Output the (x, y) coordinate of the center of the cell containing the given text.  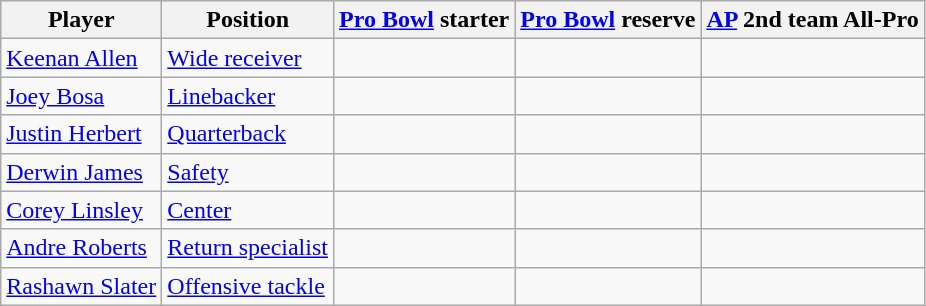
Pro Bowl starter (424, 20)
Joey Bosa (82, 96)
Linebacker (248, 96)
AP 2nd team All-Pro (812, 20)
Corey Linsley (82, 210)
Offensive tackle (248, 286)
Center (248, 210)
Quarterback (248, 134)
Player (82, 20)
Andre Roberts (82, 248)
Keenan Allen (82, 58)
Derwin James (82, 172)
Rashawn Slater (82, 286)
Return specialist (248, 248)
Justin Herbert (82, 134)
Pro Bowl reserve (608, 20)
Safety (248, 172)
Wide receiver (248, 58)
Position (248, 20)
